Extract the (x, y) coordinate from the center of the cell holding the provided text.  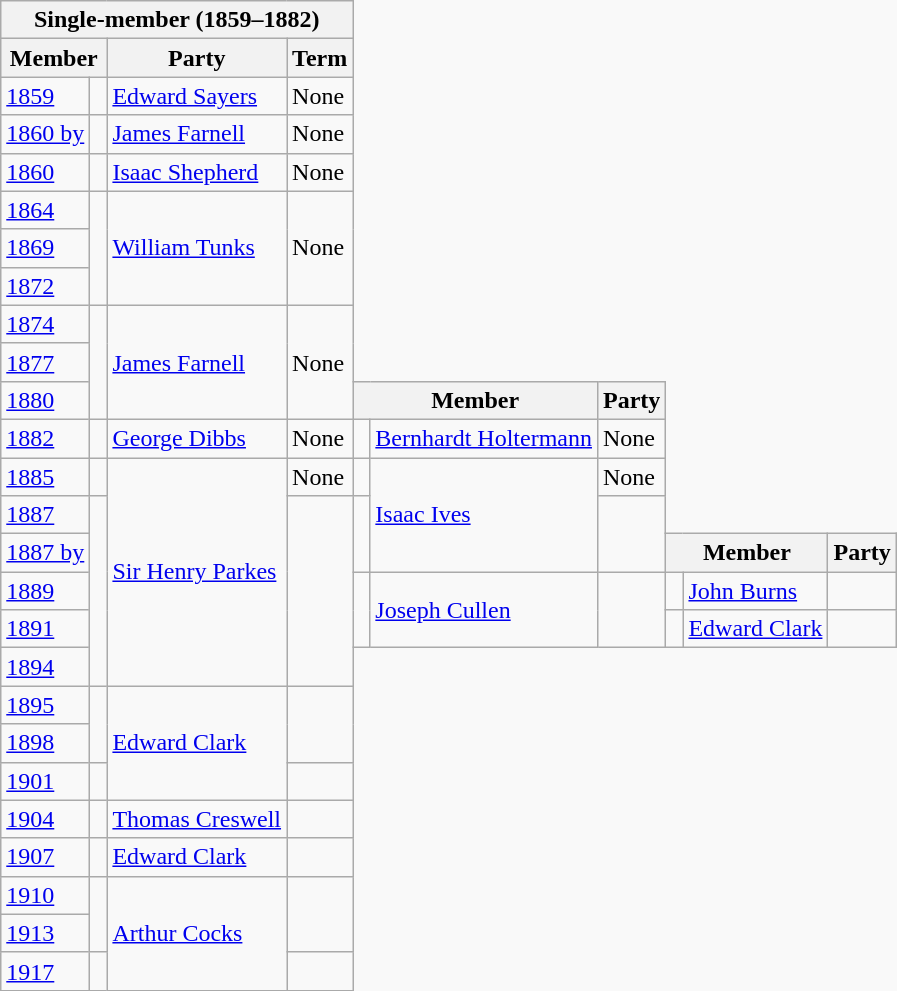
William Tunks (197, 248)
1887 by (46, 553)
1904 (46, 819)
1898 (46, 743)
1891 (46, 629)
1901 (46, 781)
Thomas Creswell (197, 819)
1910 (46, 895)
John Burns (756, 591)
1869 (46, 248)
1877 (46, 362)
1907 (46, 857)
1874 (46, 324)
Sir Henry Parkes (197, 572)
1860 (46, 172)
George Dibbs (197, 438)
Arthur Cocks (197, 933)
Bernhardt Holtermann (484, 438)
1889 (46, 591)
Term (320, 58)
1872 (46, 286)
Single-member (1859–1882) (177, 20)
1860 by (46, 134)
1880 (46, 400)
1864 (46, 210)
1882 (46, 438)
1917 (46, 971)
1913 (46, 933)
Isaac Shepherd (197, 172)
Edward Sayers (197, 96)
1885 (46, 477)
1895 (46, 705)
1859 (46, 96)
1887 (46, 515)
Isaac Ives (484, 515)
Joseph Cullen (484, 610)
1894 (46, 667)
